Locate the cell with the specified text and output its (x, y) center coordinate. 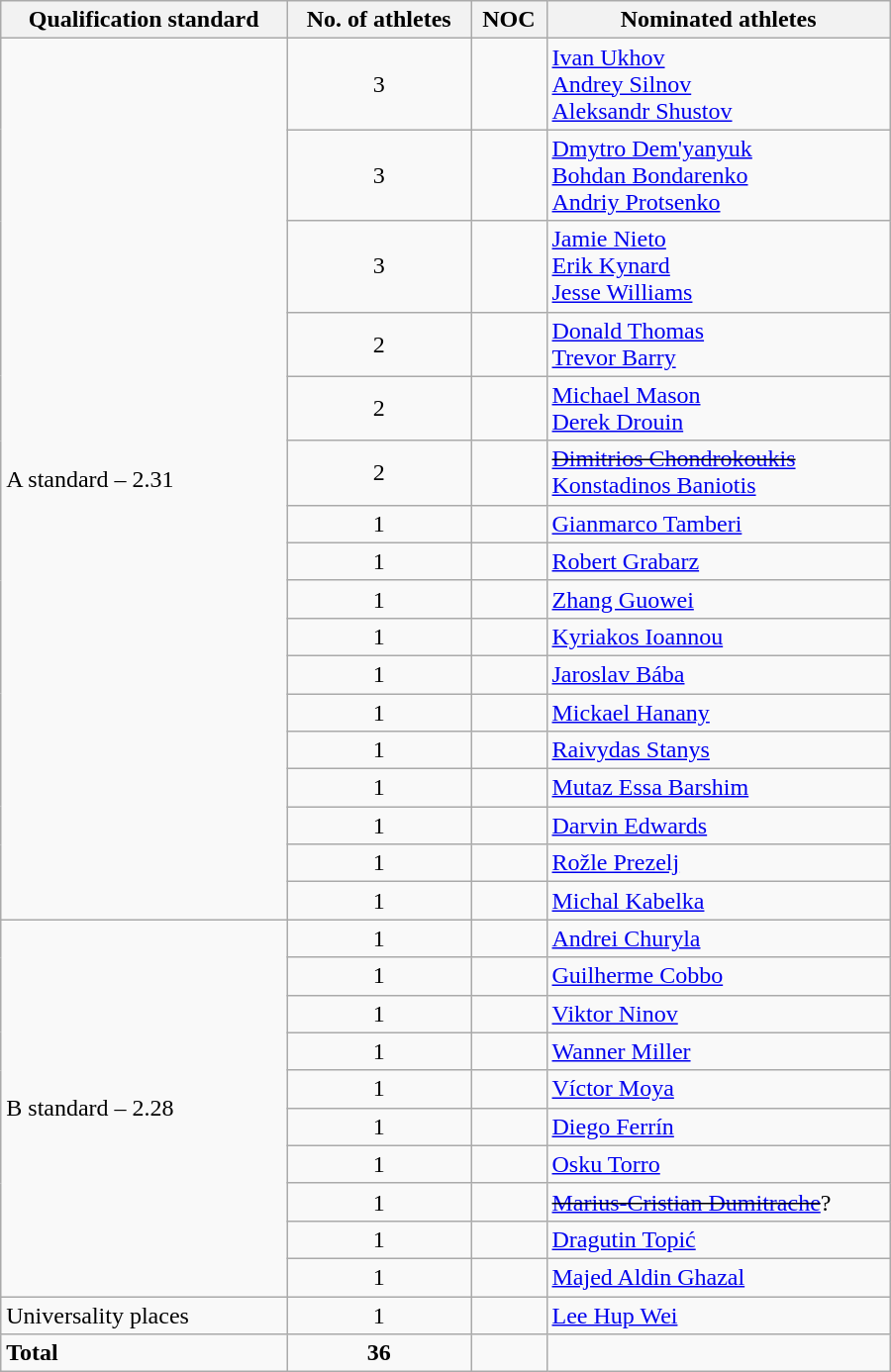
Gianmarco Tamberi (719, 524)
Osku Torro (719, 1164)
No. of athletes (379, 20)
Darvin Edwards (719, 826)
Raivydas Stanys (719, 750)
Mickael Hanany (719, 712)
Universality places (145, 1316)
Rožle Prezelj (719, 863)
Dragutin Topić (719, 1239)
Wanner Miller (719, 1051)
Diego Ferrín (719, 1127)
Marius-Cristian Dumitrache? (719, 1202)
Robert Grabarz (719, 561)
Jaroslav Bába (719, 674)
NOC (509, 20)
36 (379, 1353)
Lee Hup Wei (719, 1316)
Qualification standard (145, 20)
Ivan UkhovAndrey SilnovAleksandr Shustov (719, 84)
Víctor Moya (719, 1089)
Zhang Guowei (719, 599)
B standard – 2.28 (145, 1109)
Guilherme Cobbo (719, 976)
Michael MasonDerek Drouin (719, 408)
A standard – 2.31 (145, 479)
Kyriakos Ioannou (719, 637)
Majed Aldin Ghazal (719, 1277)
Donald ThomasTrevor Barry (719, 344)
Nominated athletes (719, 20)
Total (145, 1353)
Michal Kabelka (719, 901)
Jamie NietoErik KynardJesse Williams (719, 266)
Dmytro Dem'yanyukBohdan BondarenkoAndriy Protsenko (719, 175)
Dimitrios ChondrokoukisKonstadinos Baniotis (719, 473)
Mutaz Essa Barshim (719, 788)
Andrei Churyla (719, 938)
Viktor Ninov (719, 1014)
